Output the (x, y) coordinate of the center of the cell containing the given text.  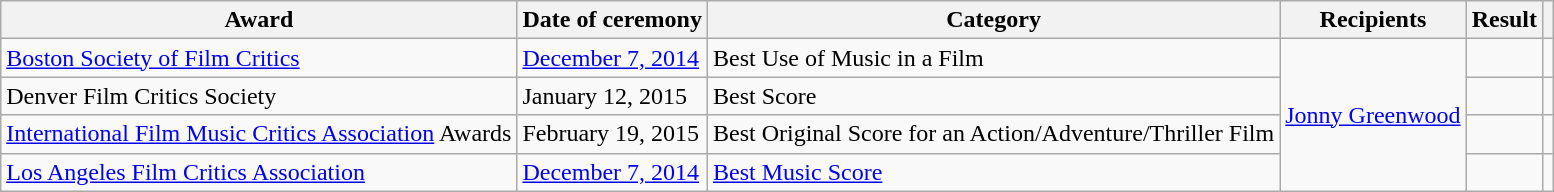
International Film Music Critics Association Awards (259, 134)
January 12, 2015 (612, 96)
Recipients (1373, 20)
Boston Society of Film Critics (259, 58)
Best Use of Music in a Film (993, 58)
Date of ceremony (612, 20)
Best Score (993, 96)
Los Angeles Film Critics Association (259, 172)
Best Original Score for an Action/Adventure/Thriller Film (993, 134)
Best Music Score (993, 172)
February 19, 2015 (612, 134)
Award (259, 20)
Jonny Greenwood (1373, 115)
Category (993, 20)
Result (1504, 20)
Denver Film Critics Society (259, 96)
